Extract the (X, Y) coordinate from the center of the cell holding the provided text.  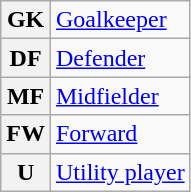
FW (26, 134)
Midfielder (120, 96)
GK (26, 20)
U (26, 172)
Forward (120, 134)
Utility player (120, 172)
Defender (120, 58)
Goalkeeper (120, 20)
DF (26, 58)
MF (26, 96)
